Detect which cell encompasses the target text, then output its (X, Y) center coordinate. 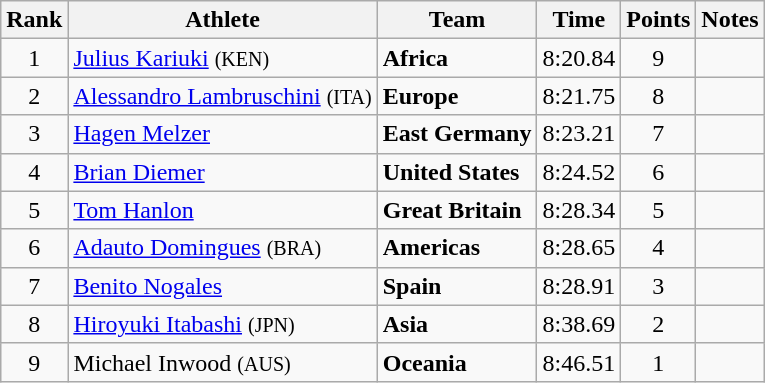
United States (457, 172)
8:28.34 (579, 210)
8:21.75 (579, 96)
Time (579, 20)
8:46.51 (579, 362)
Points (658, 20)
8:28.91 (579, 286)
Athlete (222, 20)
Great Britain (457, 210)
Spain (457, 286)
8:23.21 (579, 134)
Benito Nogales (222, 286)
Notes (730, 20)
Americas (457, 248)
Hagen Melzer (222, 134)
8:20.84 (579, 58)
Rank (34, 20)
Julius Kariuki (KEN) (222, 58)
Team (457, 20)
Europe (457, 96)
Brian Diemer (222, 172)
Asia (457, 324)
Oceania (457, 362)
8:38.69 (579, 324)
8:28.65 (579, 248)
Adauto Domingues (BRA) (222, 248)
Michael Inwood (AUS) (222, 362)
East Germany (457, 134)
Alessandro Lambruschini (ITA) (222, 96)
8:24.52 (579, 172)
Hiroyuki Itabashi (JPN) (222, 324)
Africa (457, 58)
Tom Hanlon (222, 210)
